Scan for the cell matching the given text and deliver its (X, Y) coordinate at center. 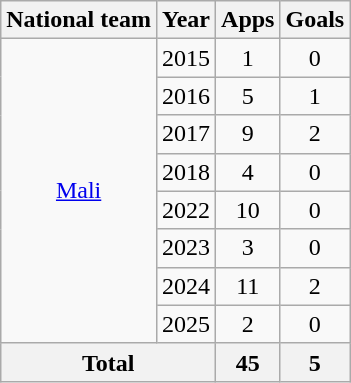
10 (248, 210)
2016 (186, 96)
9 (248, 134)
2023 (186, 248)
Total (108, 362)
11 (248, 286)
45 (248, 362)
Year (186, 20)
2015 (186, 58)
2018 (186, 172)
3 (248, 248)
National team (79, 20)
Apps (248, 20)
2025 (186, 324)
2022 (186, 210)
4 (248, 172)
2017 (186, 134)
Goals (315, 20)
2024 (186, 286)
Mali (79, 191)
